Scan for the cell matching the given text and deliver its [x, y] coordinate at center. 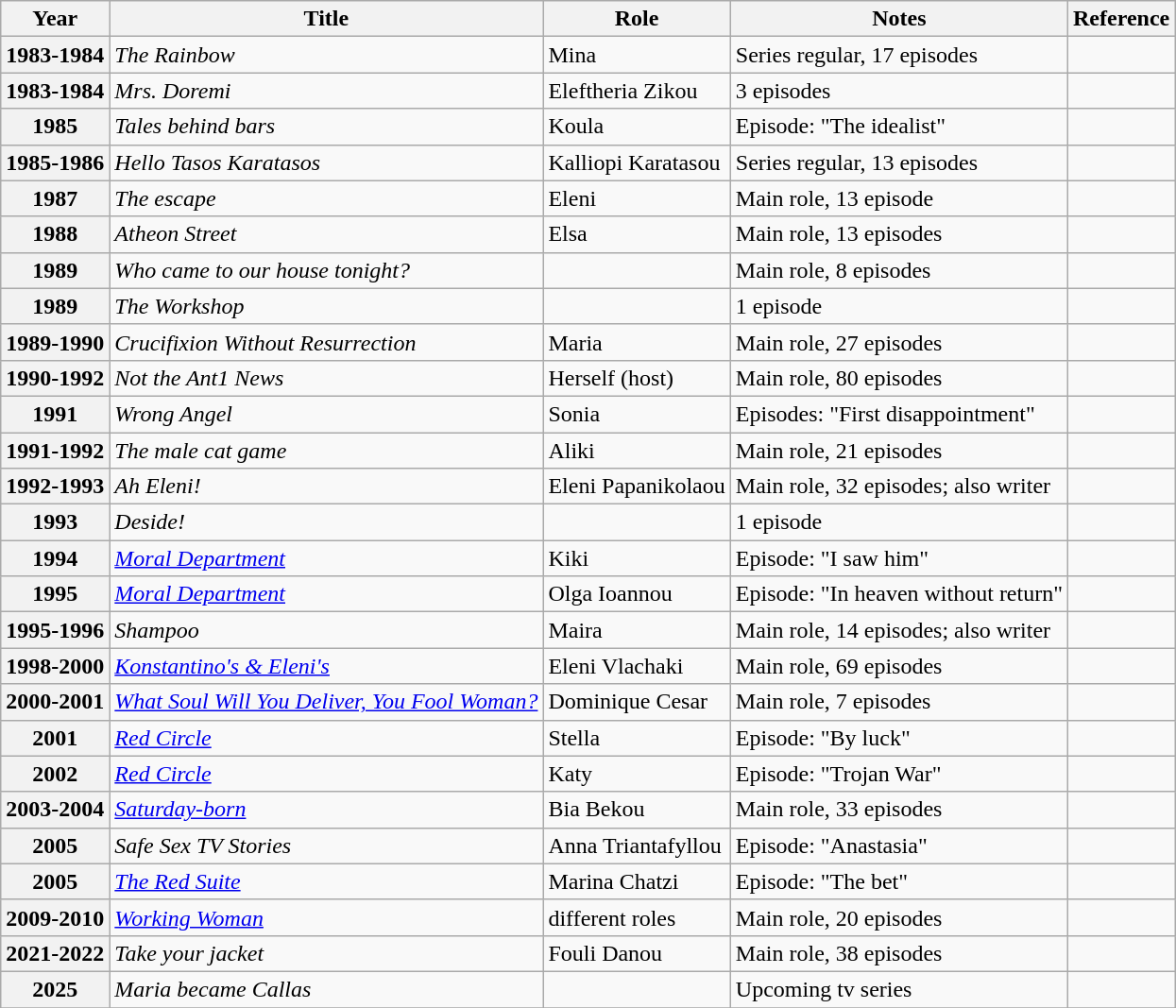
Role [637, 19]
Bia Bekou [637, 810]
1985-1986 [55, 162]
Series regular, 17 episodes [899, 55]
1995 [55, 594]
Deside! [327, 522]
Episode: "Anastasia" [899, 846]
Episode: "Trojan War" [899, 774]
Eleftheria Zikou [637, 91]
Episode: "The bet" [899, 881]
1988 [55, 234]
Title [327, 19]
different roles [637, 917]
2002 [55, 774]
2025 [55, 989]
1994 [55, 558]
Kalliopi Karatasou [637, 162]
1990-1992 [55, 378]
Who came to our house tonight? [327, 270]
Maria [637, 342]
Eleni [637, 198]
Working Woman [327, 917]
1989-1990 [55, 342]
Episode: "In heaven without return" [899, 594]
Upcoming tv series [899, 989]
Stella [637, 738]
Anna Triantafyllou [637, 846]
Shampoo [327, 630]
1992-1993 [55, 487]
Dominique Cesar [637, 702]
Take your jacket [327, 953]
The Red Suite [327, 881]
Notes [899, 19]
Main role, 20 episodes [899, 917]
Main role, 13 episode [899, 198]
2021-2022 [55, 953]
1993 [55, 522]
Maira [637, 630]
Safe Sex TV Stories [327, 846]
Main role, 33 episodes [899, 810]
Tales behind bars [327, 127]
Main role, 38 episodes [899, 953]
Ah Eleni! [327, 487]
Aliki [637, 451]
Hello Tasos Karatasos [327, 162]
Mrs. Doremi [327, 91]
What Soul Will You Deliver, You Fool Woman? [327, 702]
Episodes: "First disappointment" [899, 414]
3 episodes [899, 91]
Sonia [637, 414]
The escape [327, 198]
Series regular, 13 episodes [899, 162]
2009-2010 [55, 917]
Eleni Vlachaki [637, 666]
Main role, 8 episodes [899, 270]
Not the Ant1 News [327, 378]
Reference [1122, 19]
The male cat game [327, 451]
Main role, 32 episodes; also writer [899, 487]
Wrong Angel [327, 414]
Mina [637, 55]
Olga Ioannou [637, 594]
Year [55, 19]
Episode: "By luck" [899, 738]
Elsa [637, 234]
Crucifixion Without Resurrection [327, 342]
Main role, 14 episodes; also writer [899, 630]
Eleni Papanikolaou [637, 487]
The Rainbow [327, 55]
1991-1992 [55, 451]
1998-2000 [55, 666]
Main role, 13 episodes [899, 234]
Katy [637, 774]
Main role, 27 episodes [899, 342]
Main role, 21 episodes [899, 451]
Main role, 69 episodes [899, 666]
2001 [55, 738]
Episode: "The idealist" [899, 127]
Main role, 7 episodes [899, 702]
Herself (host) [637, 378]
Kiki [637, 558]
Main role, 80 episodes [899, 378]
The Workshop [327, 306]
1995-1996 [55, 630]
Saturday-born [327, 810]
Atheon Street [327, 234]
Koula [637, 127]
Konstantino's & Eleni's [327, 666]
Marina Chatzi [637, 881]
Episode: "I saw him" [899, 558]
Fouli Danou [637, 953]
Maria became Callas [327, 989]
1985 [55, 127]
1991 [55, 414]
1987 [55, 198]
2000-2001 [55, 702]
2003-2004 [55, 810]
